Search for the cell housing the specified text and yield its [x, y] center coordinate. 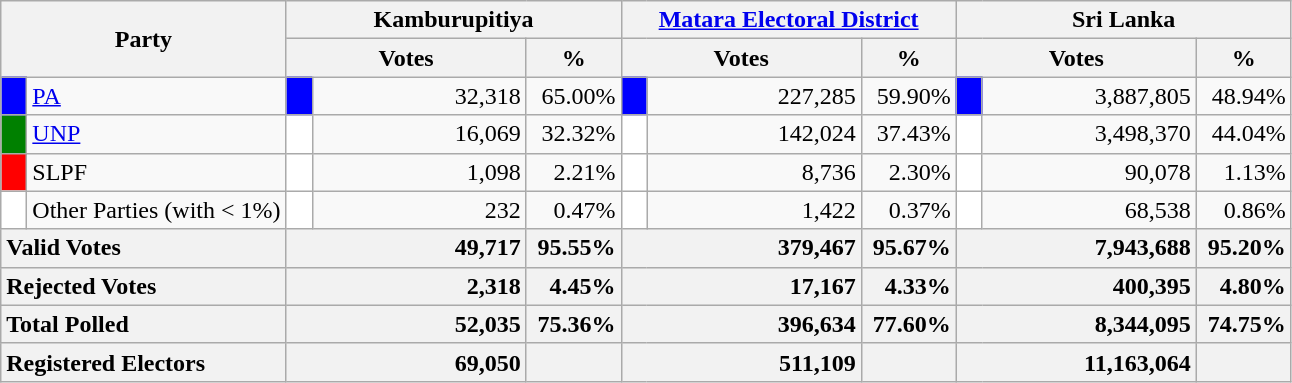
Sri Lanka [1124, 20]
3,498,370 [1089, 134]
95.55% [574, 248]
68,538 [1089, 210]
511,109 [741, 362]
32.32% [574, 134]
232 [419, 210]
PA [156, 96]
0.37% [908, 210]
UNP [156, 134]
3,887,805 [1089, 96]
11,163,064 [1076, 362]
7,943,688 [1076, 248]
4.45% [574, 286]
Valid Votes [144, 248]
2,318 [406, 286]
32,318 [419, 96]
Matara Electoral District [788, 20]
69,050 [406, 362]
4.33% [908, 286]
74.75% [1244, 324]
0.47% [574, 210]
95.67% [908, 248]
1.13% [1244, 172]
95.20% [1244, 248]
Other Parties (with < 1%) [156, 210]
142,024 [754, 134]
8,736 [754, 172]
Rejected Votes [144, 286]
49,717 [406, 248]
SLPF [156, 172]
17,167 [741, 286]
37.43% [908, 134]
65.00% [574, 96]
379,467 [741, 248]
48.94% [1244, 96]
Registered Electors [144, 362]
Party [144, 39]
227,285 [754, 96]
8,344,095 [1076, 324]
2.30% [908, 172]
Total Polled [144, 324]
4.80% [1244, 286]
52,035 [406, 324]
77.60% [908, 324]
396,634 [741, 324]
59.90% [908, 96]
90,078 [1089, 172]
16,069 [419, 134]
2.21% [574, 172]
0.86% [1244, 210]
400,395 [1076, 286]
75.36% [574, 324]
Kamburupitiya [454, 20]
1,422 [754, 210]
44.04% [1244, 134]
1,098 [419, 172]
